For the text-containing cell, return its midpoint in (x, y) coordinate format. 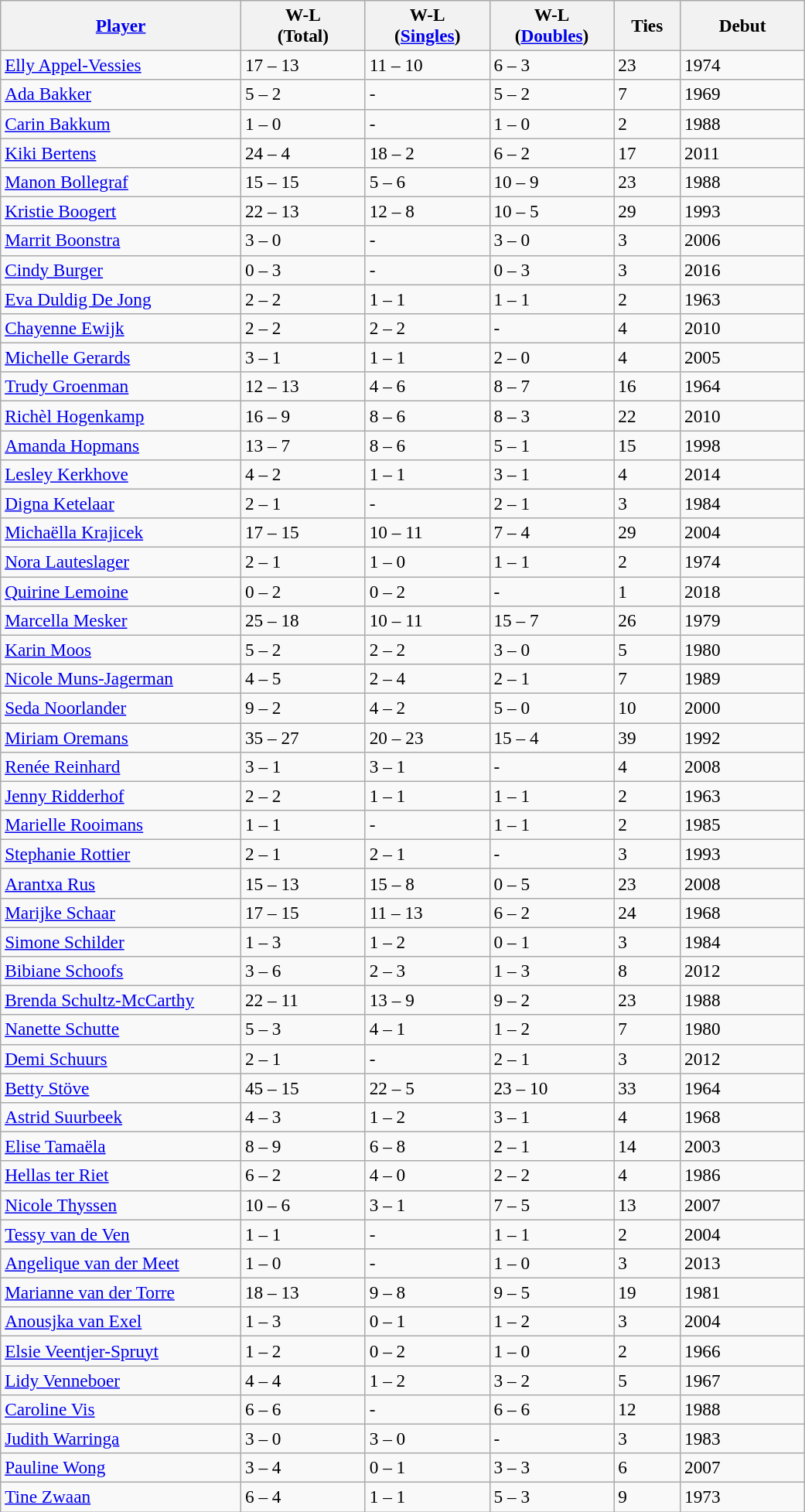
3 – 4 (303, 1468)
6 (647, 1468)
10 – 5 (552, 211)
Quirine Lemoine (121, 591)
4 – 0 (427, 1176)
Nicole Thyssen (121, 1205)
26 (647, 620)
Demi Schuurs (121, 1059)
15 – 7 (552, 620)
Marijke Schaar (121, 913)
8 – 3 (552, 415)
Eva Duldig De Jong (121, 299)
12 – 13 (303, 387)
1969 (742, 94)
11 – 13 (427, 913)
Digna Ketelaar (121, 503)
Marcella Mesker (121, 620)
2 – 3 (427, 971)
Astrid Suurbeek (121, 1117)
5 – 1 (552, 445)
2018 (742, 591)
Nanette Schutte (121, 1029)
2006 (742, 241)
8 (647, 971)
Anousjka van Exel (121, 1322)
10 – 6 (303, 1205)
Jenny Ridderhof (121, 796)
1 (647, 591)
25 – 18 (303, 620)
1966 (742, 1350)
Simone Schilder (121, 941)
2011 (742, 152)
Elsie Veentjer-Spruyt (121, 1350)
4 – 1 (427, 1029)
1985 (742, 824)
1986 (742, 1176)
Trudy Groenman (121, 387)
Ties (647, 25)
18 – 2 (427, 152)
2 – 4 (427, 678)
6 – 8 (427, 1146)
Elise Tamaëla (121, 1146)
13 – 7 (303, 445)
15 – 4 (552, 737)
1979 (742, 620)
Michelle Gerards (121, 357)
35 – 27 (303, 737)
Kristie Boogert (121, 211)
Kiki Bertens (121, 152)
15 (647, 445)
39 (647, 737)
15 – 13 (303, 883)
17 – 13 (303, 65)
9 – 5 (552, 1292)
10 (647, 708)
2016 (742, 270)
1992 (742, 737)
15 – 8 (427, 883)
4 – 6 (427, 387)
22 – 13 (303, 211)
Lidy Venneboer (121, 1380)
16 (647, 387)
Marielle Rooimans (121, 824)
13 – 9 (427, 1000)
3 – 3 (552, 1468)
2014 (742, 474)
33 (647, 1087)
2 – 0 (552, 357)
16 – 9 (303, 415)
1973 (742, 1497)
22 – 5 (427, 1087)
Betty Stöve (121, 1087)
1989 (742, 678)
2003 (742, 1146)
7 – 5 (552, 1205)
17 (647, 152)
Manon Bollegraf (121, 182)
Michaëlla Krajicek (121, 533)
12 – 8 (427, 211)
Player (121, 25)
Cindy Burger (121, 270)
Marianne van der Torre (121, 1292)
Carin Bakkum (121, 124)
Miriam Oremans (121, 737)
4 – 4 (303, 1380)
Nicole Muns-Jagerman (121, 678)
1981 (742, 1292)
15 – 15 (303, 182)
2005 (742, 357)
W-L(Doubles) (552, 25)
Pauline Wong (121, 1468)
Ada Bakker (121, 94)
0 – 5 (552, 883)
Karin Moos (121, 650)
4 – 5 (303, 678)
8 – 7 (552, 387)
5 – 0 (552, 708)
8 – 9 (303, 1146)
Nora Lauteslager (121, 561)
14 (647, 1146)
9 (647, 1497)
Tessy van de Ven (121, 1234)
Arantxa Rus (121, 883)
11 – 10 (427, 65)
Hellas ter Riet (121, 1176)
13 (647, 1205)
Tine Zwaan (121, 1497)
Judith Warringa (121, 1439)
W-L(Total) (303, 25)
18 – 13 (303, 1292)
6 – 3 (552, 65)
7 – 4 (552, 533)
9 – 8 (427, 1292)
19 (647, 1292)
23 – 10 (552, 1087)
5 – 6 (427, 182)
3 – 6 (303, 971)
Amanda Hopmans (121, 445)
22 – 11 (303, 1000)
1967 (742, 1380)
Renée Reinhard (121, 766)
1983 (742, 1439)
Richèl Hogenkamp (121, 415)
6 – 4 (303, 1497)
20 – 23 (427, 737)
1998 (742, 445)
Marrit Boonstra (121, 241)
Debut (742, 25)
12 (647, 1409)
2000 (742, 708)
3 – 2 (552, 1380)
24 – 4 (303, 152)
24 (647, 913)
W-L(Singles) (427, 25)
Chayenne Ewijk (121, 328)
45 – 15 (303, 1087)
2013 (742, 1263)
Angelique van der Meet (121, 1263)
Caroline Vis (121, 1409)
22 (647, 415)
Lesley Kerkhove (121, 474)
4 – 3 (303, 1117)
Brenda Schultz-McCarthy (121, 1000)
Bibiane Schoofs (121, 971)
Elly Appel-Vessies (121, 65)
10 – 9 (552, 182)
Stephanie Rottier (121, 854)
Seda Noorlander (121, 708)
